From the cell containing the given text, extract its center point as [x, y] coordinate. 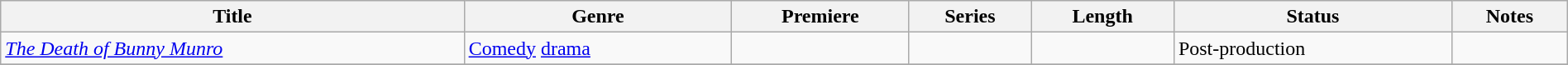
Length [1103, 17]
The Death of Bunny Munro [232, 48]
Post-production [1312, 48]
Comedy drama [598, 48]
Genre [598, 17]
Title [232, 17]
Premiere [820, 17]
Series [970, 17]
Status [1312, 17]
Notes [1509, 17]
